Return [x, y] of the center of cell containing provided text 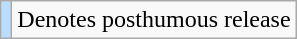
Denotes posthumous release [154, 20]
